Detect which cell encompasses the target text, then output its (x, y) center coordinate. 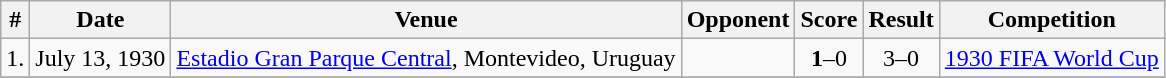
Result (901, 20)
1. (16, 58)
Venue (426, 20)
Score (829, 20)
Estadio Gran Parque Central, Montevideo, Uruguay (426, 58)
3–0 (901, 58)
Date (100, 20)
Competition (1052, 20)
July 13, 1930 (100, 58)
Opponent (738, 20)
1930 FIFA World Cup (1052, 58)
1–0 (829, 58)
# (16, 20)
